Locate the cell with the specified text and output its [x, y] center coordinate. 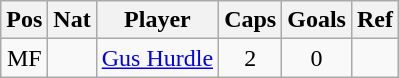
2 [250, 58]
Pos [24, 20]
Player [157, 20]
Gus Hurdle [157, 58]
0 [317, 58]
Nat [72, 20]
Goals [317, 20]
Ref [374, 20]
Caps [250, 20]
MF [24, 58]
